Locate the cell with the specified text and output its (x, y) center coordinate. 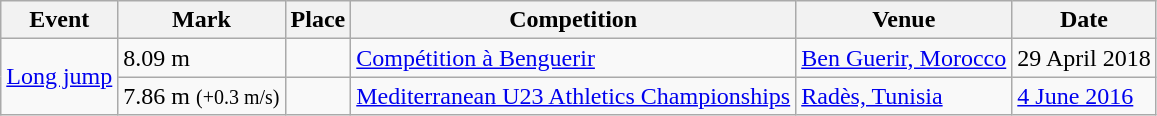
Mark (202, 20)
Ben Guerir, Morocco (904, 58)
29 April 2018 (1084, 58)
Venue (904, 20)
Place (318, 20)
Date (1084, 20)
8.09 m (202, 58)
4 June 2016 (1084, 96)
Compétition à Benguerir (574, 58)
Mediterranean U23 Athletics Championships (574, 96)
Radès, Tunisia (904, 96)
Long jump (60, 77)
Competition (574, 20)
7.86 m (+0.3 m/s) (202, 96)
Event (60, 20)
